From the cell containing the given text, extract its center point as [X, Y] coordinate. 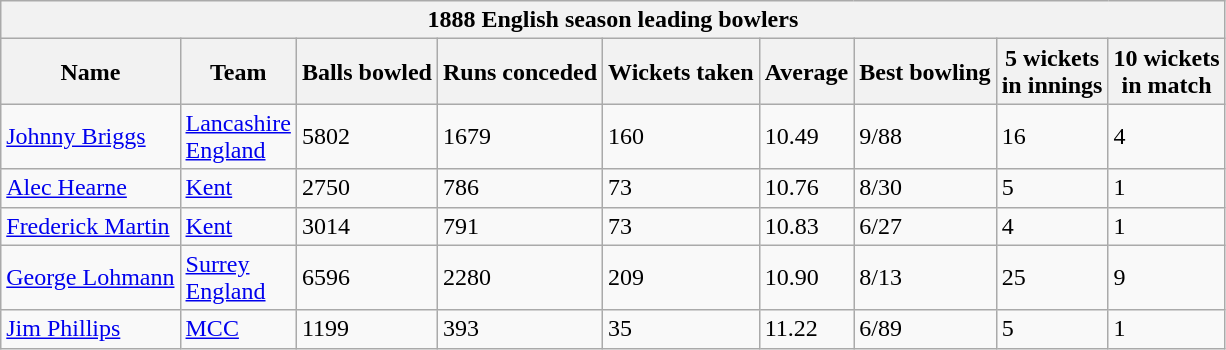
1679 [520, 136]
6/27 [925, 226]
MCC [238, 329]
3014 [366, 226]
9 [1166, 278]
5 wicketsin innings [1052, 72]
5802 [366, 136]
Frederick Martin [90, 226]
2280 [520, 278]
8/30 [925, 188]
2750 [366, 188]
10.76 [806, 188]
10 wicketsin match [1166, 72]
George Lohmann [90, 278]
SurreyEngland [238, 278]
6596 [366, 278]
Name [90, 72]
16 [1052, 136]
9/88 [925, 136]
Best bowling [925, 72]
209 [682, 278]
786 [520, 188]
Balls bowled [366, 72]
Team [238, 72]
Average [806, 72]
Wickets taken [682, 72]
160 [682, 136]
Runs conceded [520, 72]
6/89 [925, 329]
10.49 [806, 136]
Johnny Briggs [90, 136]
LancashireEngland [238, 136]
10.83 [806, 226]
8/13 [925, 278]
25 [1052, 278]
Alec Hearne [90, 188]
393 [520, 329]
1888 English season leading bowlers [613, 20]
11.22 [806, 329]
10.90 [806, 278]
Jim Phillips [90, 329]
35 [682, 329]
791 [520, 226]
1199 [366, 329]
